Return [X, Y] of the center of cell containing provided text 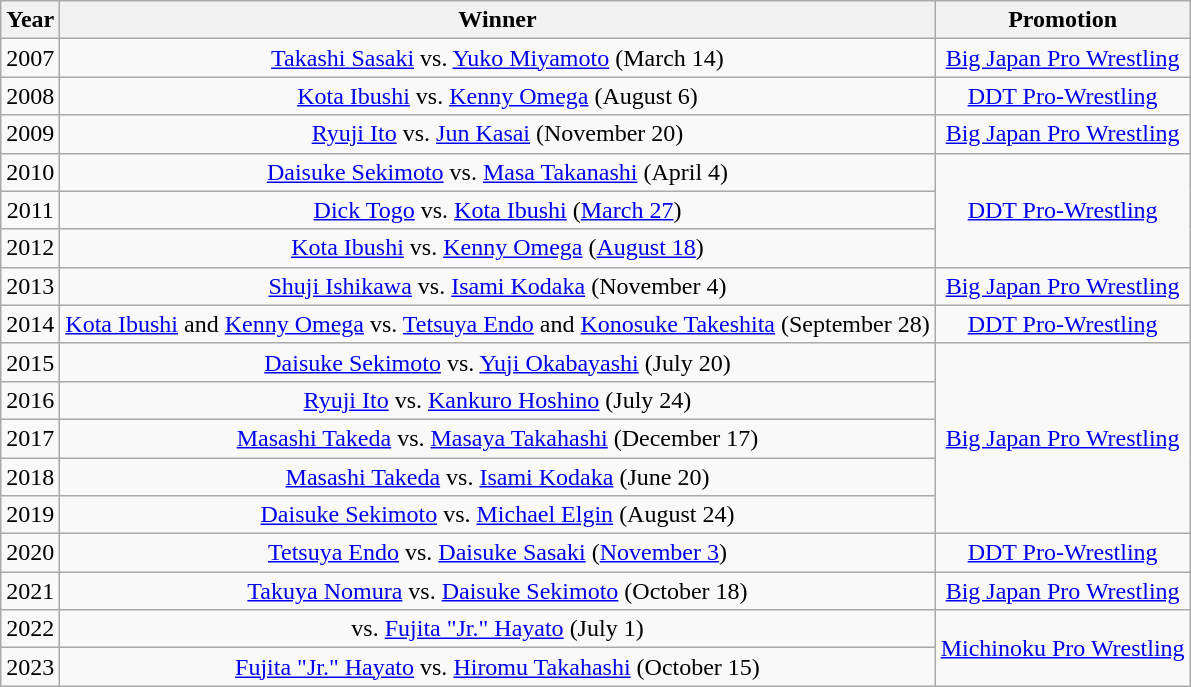
Dick Togo vs. Kota Ibushi (March 27) [498, 210]
2014 [30, 324]
Daisuke Sekimoto vs. Michael Elgin (August 24) [498, 515]
2009 [30, 134]
2013 [30, 286]
Masashi Takeda vs. Isami Kodaka (June 20) [498, 477]
Promotion [1062, 20]
Takuya Nomura vs. Daisuke Sekimoto (October 18) [498, 591]
Daisuke Sekimoto vs. Masa Takanashi (April 4) [498, 172]
2021 [30, 591]
Michinoku Pro Wrestling [1062, 648]
Masashi Takeda vs. Masaya Takahashi (December 17) [498, 438]
2015 [30, 362]
2007 [30, 58]
2011 [30, 210]
Ryuji Ito vs. Jun Kasai (November 20) [498, 134]
2022 [30, 629]
Fujita "Jr." Hayato vs. Hiromu Takahashi (October 15) [498, 667]
Shuji Ishikawa vs. Isami Kodaka (November 4) [498, 286]
Kota Ibushi vs. Kenny Omega (August 18) [498, 248]
2023 [30, 667]
Kota Ibushi and Kenny Omega vs. Tetsuya Endo and Konosuke Takeshita (September 28) [498, 324]
vs. Fujita "Jr." Hayato (July 1) [498, 629]
Kota Ibushi vs. Kenny Omega (August 6) [498, 96]
2012 [30, 248]
Takashi Sasaki vs. Yuko Miyamoto (March 14) [498, 58]
2018 [30, 477]
Ryuji Ito vs. Kankuro Hoshino (July 24) [498, 400]
2020 [30, 553]
Winner [498, 20]
2019 [30, 515]
2010 [30, 172]
Tetsuya Endo vs. Daisuke Sasaki (November 3) [498, 553]
Year [30, 20]
Daisuke Sekimoto vs. Yuji Okabayashi (July 20) [498, 362]
2016 [30, 400]
2017 [30, 438]
2008 [30, 96]
